Locate the cell with the specified text and output its (x, y) center coordinate. 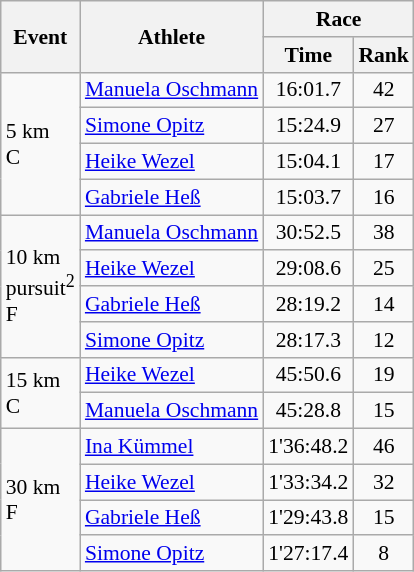
1'27:17.4 (308, 554)
Rank (384, 55)
16:01.7 (308, 90)
Athlete (172, 36)
28:17.3 (308, 340)
30 km F (40, 500)
27 (384, 126)
1'33:34.2 (308, 482)
15:03.7 (308, 197)
Event (40, 36)
1'29:43.8 (308, 518)
Time (308, 55)
19 (384, 375)
1'36:48.2 (308, 447)
8 (384, 554)
12 (384, 340)
32 (384, 482)
38 (384, 233)
15 km C (40, 392)
46 (384, 447)
17 (384, 162)
16 (384, 197)
10 km pursuit2 F (40, 286)
28:19.2 (308, 304)
25 (384, 269)
45:50.6 (308, 375)
15:24.9 (308, 126)
Race (338, 19)
42 (384, 90)
15:04.1 (308, 162)
Ina Kümmel (172, 447)
30:52.5 (308, 233)
14 (384, 304)
45:28.8 (308, 411)
5 km C (40, 143)
29:08.6 (308, 269)
